Find where the given text appears and provide that cell's center as (X, Y) coordinate. 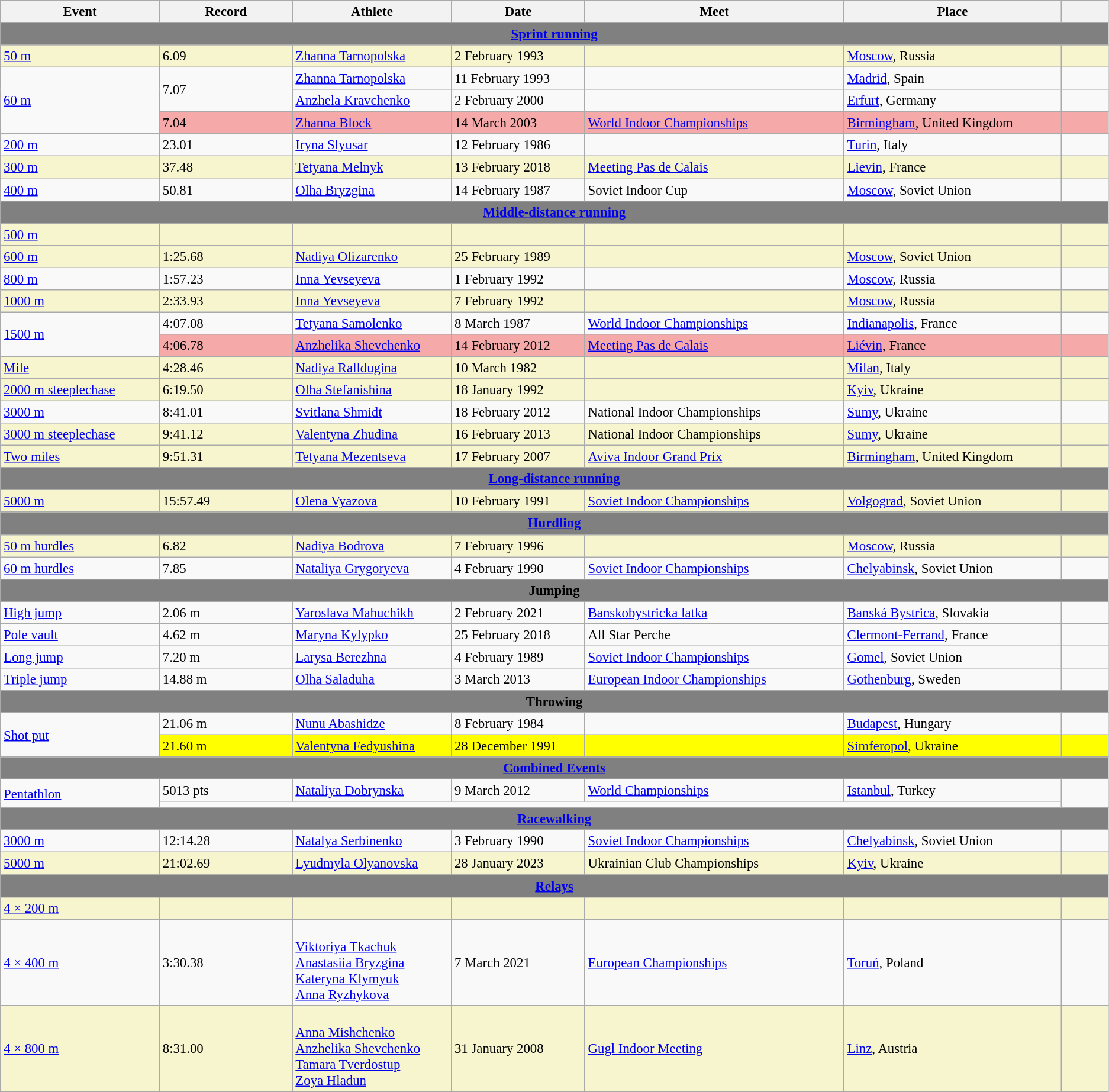
Shot put (80, 735)
Long-distance running (554, 479)
Mile (80, 368)
17 February 2007 (518, 457)
Anna MishchenkoAnzhelika ShevchenkoTamara TverdostupZoya Hladun (372, 1048)
14 February 2012 (518, 346)
7.85 (226, 568)
7.20 m (226, 657)
14 March 2003 (518, 123)
50.81 (226, 190)
7 March 2021 (518, 962)
Ukrainian Club Championships (714, 864)
21.06 m (226, 724)
3 March 2013 (518, 679)
Madrid, Spain (952, 79)
European Championships (714, 962)
10 March 1982 (518, 368)
25 February 2018 (518, 635)
11 February 1993 (518, 79)
Tetyana Samolenko (372, 323)
28 January 2023 (518, 864)
Valentyna Fedyushina (372, 746)
Yaroslava Mahuchikh (372, 613)
Middle-distance running (554, 212)
Iryna Slyusar (372, 145)
3:30.38 (226, 962)
All Star Perche (714, 635)
World Championships (714, 791)
Soviet Indoor Cup (714, 190)
9:41.12 (226, 434)
10 February 1991 (518, 501)
Lyudmyla Olyanovska (372, 864)
Pentathlon (80, 794)
Throwing (554, 701)
8 March 1987 (518, 323)
Pole vault (80, 635)
7.07 (226, 90)
Indianapolis, France (952, 323)
2000 m steeplechase (80, 390)
18 January 1992 (518, 390)
Olha Bryzgina (372, 190)
50 m (80, 56)
3 February 1990 (518, 841)
Istanbul, Turkey (952, 791)
1:25.68 (226, 256)
8 February 1984 (518, 724)
15:57.49 (226, 501)
13 February 2018 (518, 167)
2 February 2000 (518, 101)
Date (518, 12)
Anzhela Kravchenko (372, 101)
60 m hurdles (80, 568)
Jumping (554, 590)
Valentyna Zhudina (372, 434)
7 February 1996 (518, 546)
Linz, Austria (952, 1048)
200 m (80, 145)
Svitlana Shmidt (372, 413)
4 February 1989 (518, 657)
Olena Vyazova (372, 501)
600 m (80, 256)
Aviva Indoor Grand Prix (714, 457)
18 February 2012 (518, 413)
3000 m steeplechase (80, 434)
Erfurt, Germany (952, 101)
1500 m (80, 334)
Tetyana Melnyk (372, 167)
21:02.69 (226, 864)
Budapest, Hungary (952, 724)
5013 pts (226, 791)
Volgograd, Soviet Union (952, 501)
25 February 1989 (518, 256)
Clermont-Ferrand, France (952, 635)
60 m (80, 101)
European Indoor Championships (714, 679)
31 January 2008 (518, 1048)
Nadiya Bodrova (372, 546)
6.09 (226, 56)
16 February 2013 (518, 434)
6:19.50 (226, 390)
Relays (554, 886)
Olha Stefanishina (372, 390)
Nadiya Olizarenko (372, 256)
Meet (714, 12)
Place (952, 12)
4:07.08 (226, 323)
37.48 (226, 167)
Event (80, 12)
Triple jump (80, 679)
2 February 2021 (518, 613)
21.60 m (226, 746)
4 × 800 m (80, 1048)
Gothenburg, Sweden (952, 679)
28 December 1991 (518, 746)
4:06.78 (226, 346)
Combined Events (554, 768)
6.82 (226, 546)
1000 m (80, 301)
400 m (80, 190)
Nadiya Ralldugina (372, 368)
9:51.31 (226, 457)
12 February 1986 (518, 145)
8:41.01 (226, 413)
4:28.46 (226, 368)
Long jump (80, 657)
50 m hurdles (80, 546)
8:31.00 (226, 1048)
Tetyana Mezentseva (372, 457)
Two miles (80, 457)
Turin, Italy (952, 145)
High jump (80, 613)
1:57.23 (226, 279)
23.01 (226, 145)
1 February 1992 (518, 279)
Maryna Kylypko (372, 635)
Hurdling (554, 524)
4 × 400 m (80, 962)
12:14.28 (226, 841)
14.88 m (226, 679)
300 m (80, 167)
Racewalking (554, 819)
Record (226, 12)
14 February 1987 (518, 190)
Banskobystricka latka (714, 613)
2.06 m (226, 613)
500 m (80, 234)
Anzhelika Shevchenko (372, 346)
800 m (80, 279)
4 × 200 m (80, 908)
Liévin, France (952, 346)
Olha Saladuha (372, 679)
Simferopol, Ukraine (952, 746)
Athlete (372, 12)
Gugl Indoor Meeting (714, 1048)
Toruń, Poland (952, 962)
7.04 (226, 123)
Larysa Berezhna (372, 657)
Gomel, Soviet Union (952, 657)
Nunu Abashidze (372, 724)
Sprint running (554, 34)
Banská Bystrica, Slovakia (952, 613)
2 February 1993 (518, 56)
Zhanna Block (372, 123)
7 February 1992 (518, 301)
4 February 1990 (518, 568)
Milan, Italy (952, 368)
Viktoriya TkachukAnastasiia BryzginaKateryna KlymyukAnna Ryzhykova (372, 962)
Lievin, France (952, 167)
4.62 m (226, 635)
Natalya Serbinenko (372, 841)
Nataliya Grygoryeva (372, 568)
2:33.93 (226, 301)
9 March 2012 (518, 791)
Nataliya Dobrynska (372, 791)
